Output the (X, Y) coordinate of the center of the cell containing the given text.  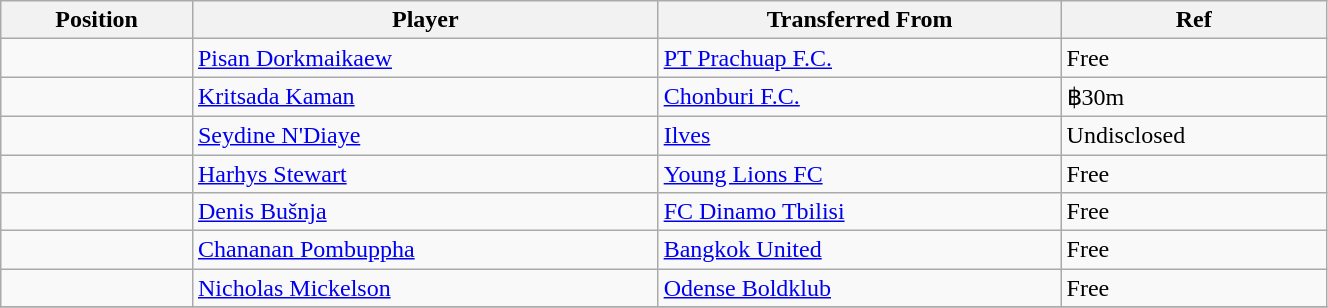
Ilves (860, 135)
Ref (1194, 20)
Undisclosed (1194, 135)
FC Dinamo Tbilisi (860, 212)
Denis Bušnja (425, 212)
Chonburi F.C. (860, 97)
Transferred From (860, 20)
Seydine N'Diaye (425, 135)
Pisan Dorkmaikaew (425, 58)
Position (97, 20)
Chananan Pombuppha (425, 250)
PT Prachuap F.C. (860, 58)
Bangkok United (860, 250)
Player (425, 20)
Harhys Stewart (425, 173)
Kritsada Kaman (425, 97)
Nicholas Mickelson (425, 288)
฿30m (1194, 97)
Young Lions FC (860, 173)
Odense Boldklub (860, 288)
